Search for the cell housing the specified text and yield its (X, Y) center coordinate. 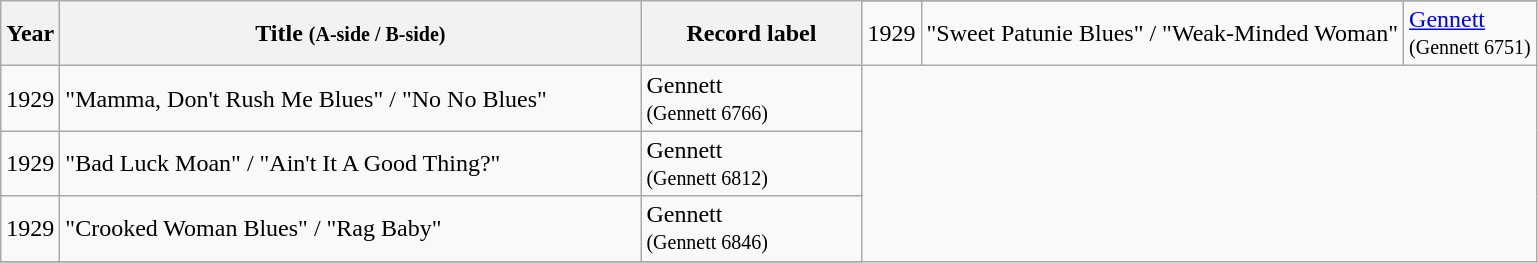
"Sweet Patunie Blues" / "Weak-Minded Woman" (1162, 34)
Gennett(Gennett 6846) (752, 228)
"Mamma, Don't Rush Me Blues" / "No No Blues" (350, 98)
Record label (752, 34)
Gennett(Gennett 6766) (752, 98)
Year (30, 34)
"Crooked Woman Blues" / "Rag Baby" (350, 228)
"Bad Luck Moan" / "Ain't It A Good Thing?" (350, 164)
Gennett(Gennett 6751) (1470, 34)
Gennett(Gennett 6812) (752, 164)
Title (A-side / B-side) (350, 34)
